Output the [X, Y] coordinate of the center of the cell containing the given text.  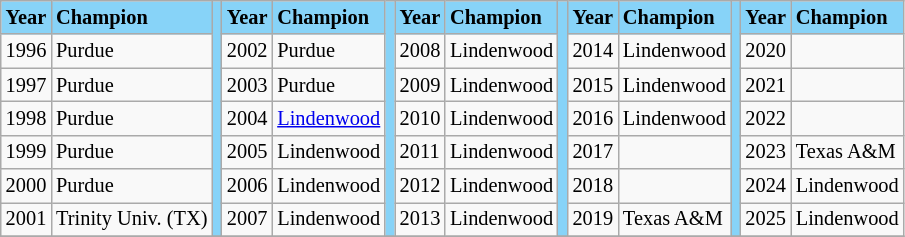
2021 [765, 85]
1996 [26, 51]
2000 [26, 186]
2016 [593, 118]
2023 [765, 152]
2006 [247, 186]
1997 [26, 85]
2025 [765, 219]
2020 [765, 51]
2012 [420, 186]
2001 [26, 219]
1998 [26, 118]
2024 [765, 186]
2017 [593, 152]
2014 [593, 51]
2015 [593, 85]
2004 [247, 118]
2008 [420, 51]
2005 [247, 152]
2007 [247, 219]
1999 [26, 152]
2019 [593, 219]
2011 [420, 152]
2013 [420, 219]
2018 [593, 186]
2003 [247, 85]
2002 [247, 51]
Trinity Univ. (TX) [132, 219]
2009 [420, 85]
2022 [765, 118]
2010 [420, 118]
